From the cell containing the given text, extract its center point as [x, y] coordinate. 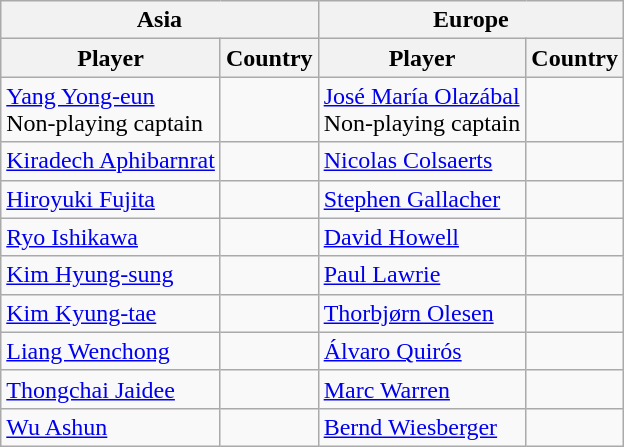
Paul Lawrie [422, 275]
Kim Hyung-sung [111, 275]
Kim Kyung-tae [111, 313]
Liang Wenchong [111, 351]
Europe [470, 20]
Thongchai Jaidee [111, 389]
Nicolas Colsaerts [422, 161]
Thorbjørn Olesen [422, 313]
David Howell [422, 237]
Marc Warren [422, 389]
Asia [160, 20]
Álvaro Quirós [422, 351]
Yang Yong-eunNon-playing captain [111, 110]
Wu Ashun [111, 427]
José María OlazábalNon-playing captain [422, 110]
Stephen Gallacher [422, 199]
Bernd Wiesberger [422, 427]
Hiroyuki Fujita [111, 199]
Kiradech Aphibarnrat [111, 161]
Ryo Ishikawa [111, 237]
